Return the [X, Y] coordinate for the center point of the cell that contains the specified text.  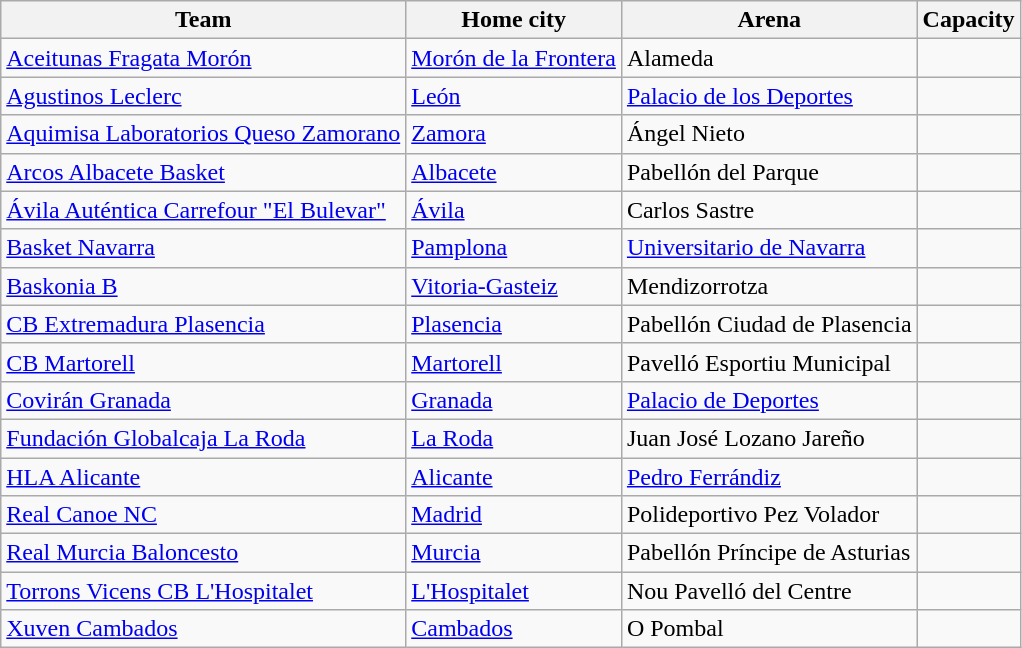
Palacio de los Deportes [769, 96]
Real Murcia Baloncesto [204, 553]
La Roda [514, 438]
Basket Navarra [204, 248]
Pabellón Príncipe de Asturias [769, 553]
Baskonia B [204, 286]
Arena [769, 20]
Aquimisa Laboratorios Queso Zamorano [204, 134]
Universitario de Navarra [769, 248]
Team [204, 20]
Home city [514, 20]
Pedro Ferrándiz [769, 477]
HLA Alicante [204, 477]
Nou Pavelló del Centre [769, 591]
Carlos Sastre [769, 210]
Pabellón Ciudad de Plasencia [769, 324]
Ávila Auténtica Carrefour "El Bulevar" [204, 210]
Pamplona [514, 248]
Real Canoe NC [204, 515]
Murcia [514, 553]
Madrid [514, 515]
Granada [514, 400]
CB Extremadura Plasencia [204, 324]
O Pombal [769, 629]
Mendizorrotza [769, 286]
Plasencia [514, 324]
León [514, 96]
L'Hospitalet [514, 591]
Pavelló Esportiu Municipal [769, 362]
Pabellón del Parque [769, 172]
Palacio de Deportes [769, 400]
Fundación Globalcaja La Roda [204, 438]
Vitoria-Gasteiz [514, 286]
CB Martorell [204, 362]
Alicante [514, 477]
Ángel Nieto [769, 134]
Cambados [514, 629]
Covirán Granada [204, 400]
Capacity [968, 20]
Juan José Lozano Jareño [769, 438]
Torrons Vicens CB L'Hospitalet [204, 591]
Ávila [514, 210]
Morón de la Frontera [514, 58]
Zamora [514, 134]
Martorell [514, 362]
Agustinos Leclerc [204, 96]
Arcos Albacete Basket [204, 172]
Xuven Cambados [204, 629]
Aceitunas Fragata Morón [204, 58]
Alameda [769, 58]
Albacete [514, 172]
Polideportivo Pez Volador [769, 515]
